Output the [X, Y] coordinate of the center of the cell containing the given text.  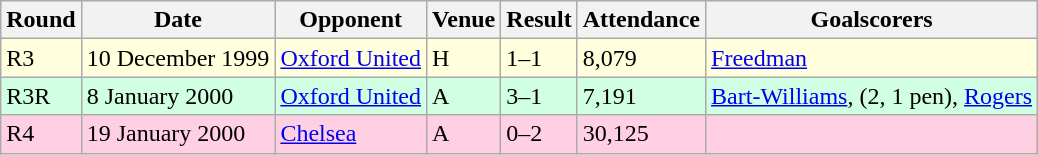
Result [539, 20]
8,079 [641, 58]
Bart-Williams, (2, 1 pen), Rogers [872, 96]
R3 [41, 58]
Date [178, 20]
3–1 [539, 96]
Freedman [872, 58]
Attendance [641, 20]
10 December 1999 [178, 58]
R4 [41, 134]
8 January 2000 [178, 96]
19 January 2000 [178, 134]
Round [41, 20]
30,125 [641, 134]
Opponent [351, 20]
1–1 [539, 58]
Venue [464, 20]
H [464, 58]
R3R [41, 96]
Chelsea [351, 134]
Goalscorers [872, 20]
7,191 [641, 96]
0–2 [539, 134]
